Search for the cell housing the specified text and yield its (x, y) center coordinate. 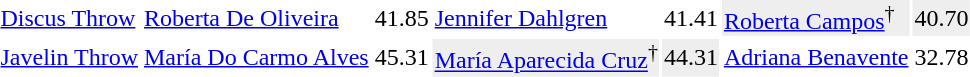
Roberta De Oliveira (257, 18)
41.85 (402, 18)
María Aparecida Cruz† (546, 57)
Jennifer Dahlgren (546, 18)
Roberta Campos† (816, 18)
41.41 (690, 18)
40.70 (942, 18)
32.78 (942, 57)
Adriana Benavente (816, 57)
María Do Carmo Alves (257, 57)
44.31 (690, 57)
45.31 (402, 57)
